Detect which cell encompasses the target text, then output its [X, Y] center coordinate. 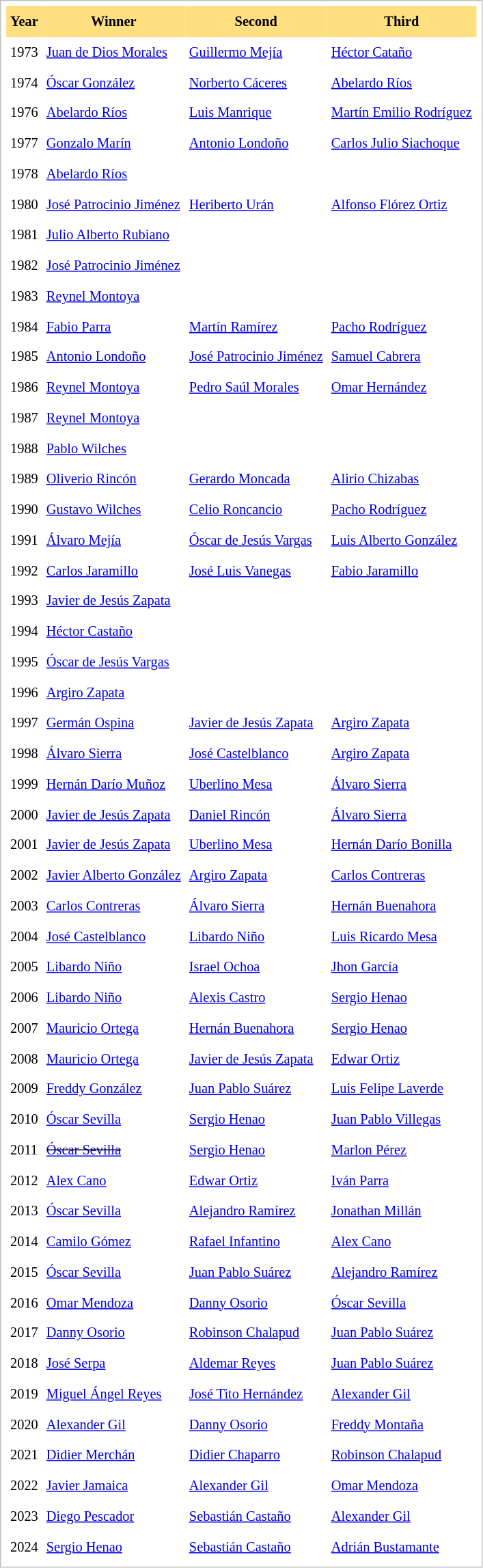
1992 [25, 570]
1988 [25, 448]
1976 [25, 113]
José Tito Hernández [256, 1394]
Heriberto Urán [256, 205]
Jonathan Millán [402, 1211]
1987 [25, 418]
Carlos Jaramillo [113, 570]
Luis Manrique [256, 113]
1985 [25, 357]
2010 [25, 1120]
2000 [25, 815]
Luis Felipe Laverde [402, 1090]
1974 [25, 82]
1991 [25, 540]
2001 [25, 845]
2005 [25, 967]
2017 [25, 1333]
1995 [25, 662]
Daniel Rincón [256, 815]
2008 [25, 1058]
Marlon Pérez [402, 1150]
Israel Ochoa [256, 967]
Oliverio Rincón [113, 478]
2021 [25, 1455]
Gonzalo Marín [113, 144]
2023 [25, 1516]
1990 [25, 510]
Fabio Jaramillo [402, 570]
1998 [25, 753]
2019 [25, 1394]
2020 [25, 1424]
Javier Alberto González [113, 875]
1978 [25, 174]
Héctor Castaño [113, 632]
Alfonso Flórez Ortiz [402, 205]
Germán Ospina [113, 723]
José Serpa [113, 1363]
1983 [25, 297]
2012 [25, 1181]
Camilo Gómez [113, 1241]
Freddy González [113, 1090]
2014 [25, 1241]
2022 [25, 1486]
Gerardo Moncada [256, 478]
Alirio Chizabas [402, 478]
2015 [25, 1273]
Winner [113, 22]
Gustavo Wilches [113, 510]
2024 [25, 1546]
Martín Ramírez [256, 327]
Juan de Dios Morales [113, 52]
2016 [25, 1303]
Freddy Montaña [402, 1424]
Fabio Parra [113, 327]
2013 [25, 1211]
Omar Hernández [402, 387]
Javier Jamaica [113, 1486]
Álvaro Mejía [113, 540]
2003 [25, 906]
Guillermo Mejía [256, 52]
Alexis Castro [256, 998]
Adrián Bustamante [402, 1546]
Julio Alberto Rubiano [113, 235]
1999 [25, 785]
1984 [25, 327]
Miguel Ángel Reyes [113, 1394]
Celio Roncancio [256, 510]
1977 [25, 144]
Second [256, 22]
1973 [25, 52]
Didier Merchán [113, 1455]
Martín Emilio Rodríguez [402, 113]
Diego Pescador [113, 1516]
Norberto Cáceres [256, 82]
2007 [25, 1028]
2011 [25, 1150]
2004 [25, 936]
2002 [25, 875]
Aldemar Reyes [256, 1363]
Luis Ricardo Mesa [402, 936]
Jhon García [402, 967]
Didier Chaparro [256, 1455]
1996 [25, 693]
Pedro Saúl Morales [256, 387]
Óscar González [113, 82]
Hernán Darío Bonilla [402, 845]
1982 [25, 265]
2018 [25, 1363]
Iván Parra [402, 1181]
Hernán Darío Muñoz [113, 785]
2006 [25, 998]
1997 [25, 723]
Rafael Infantino [256, 1241]
1989 [25, 478]
1986 [25, 387]
Juan Pablo Villegas [402, 1120]
Luis Alberto González [402, 540]
Carlos Julio Siachoque [402, 144]
Third [402, 22]
2009 [25, 1090]
Samuel Cabrera [402, 357]
1994 [25, 632]
1981 [25, 235]
Pablo Wilches [113, 448]
1993 [25, 601]
1980 [25, 205]
José Luis Vanegas [256, 570]
Year [25, 22]
Héctor Cataño [402, 52]
